Find where the given text appears and provide that cell's center as [x, y] coordinate. 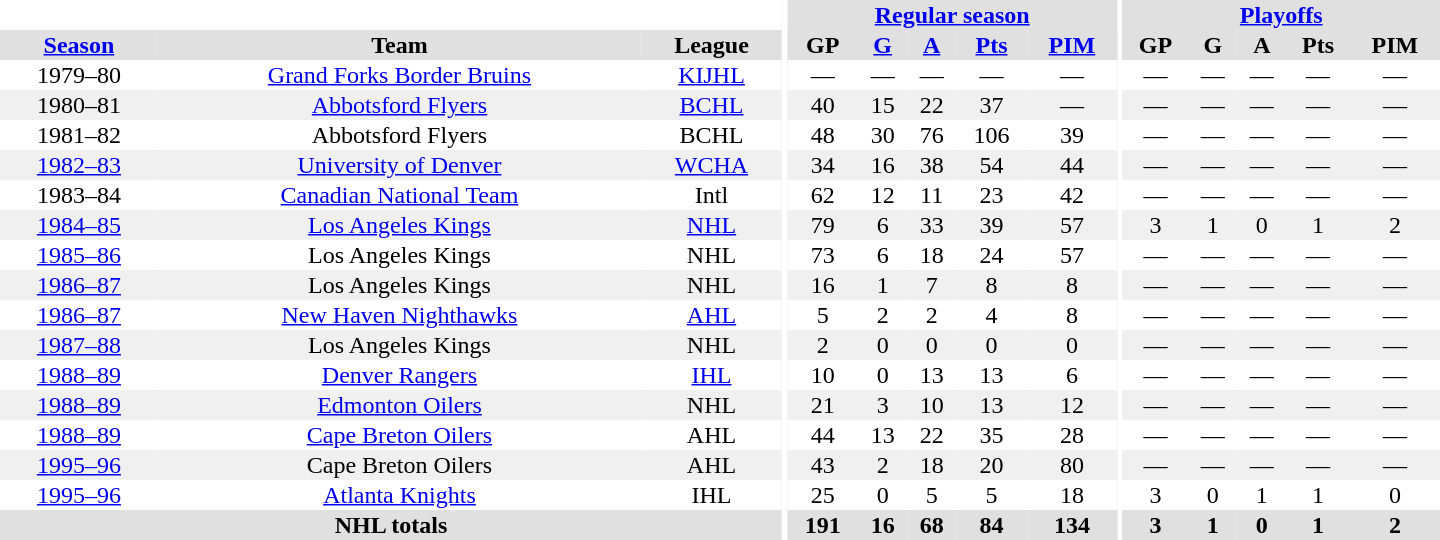
80 [1072, 465]
79 [822, 225]
23 [992, 195]
34 [822, 165]
New Haven Nighthawks [400, 315]
Intl [712, 195]
37 [992, 105]
1982–83 [79, 165]
15 [882, 105]
KIJHL [712, 75]
7 [932, 285]
48 [822, 135]
Canadian National Team [400, 195]
21 [822, 405]
1981–82 [79, 135]
1985–86 [79, 255]
84 [992, 525]
24 [992, 255]
Grand Forks Border Bruins [400, 75]
Edmonton Oilers [400, 405]
University of Denver [400, 165]
11 [932, 195]
Regular season [952, 15]
Atlanta Knights [400, 495]
35 [992, 435]
134 [1072, 525]
42 [1072, 195]
30 [882, 135]
54 [992, 165]
Denver Rangers [400, 375]
62 [822, 195]
NHL totals [391, 525]
Team [400, 45]
1987–88 [79, 345]
68 [932, 525]
1983–84 [79, 195]
33 [932, 225]
25 [822, 495]
43 [822, 465]
Playoffs [1281, 15]
Season [79, 45]
WCHA [712, 165]
38 [932, 165]
28 [1072, 435]
1980–81 [79, 105]
1984–85 [79, 225]
106 [992, 135]
20 [992, 465]
40 [822, 105]
1979–80 [79, 75]
League [712, 45]
73 [822, 255]
191 [822, 525]
4 [992, 315]
76 [932, 135]
